Find where the given text appears and provide that cell's center as [x, y] coordinate. 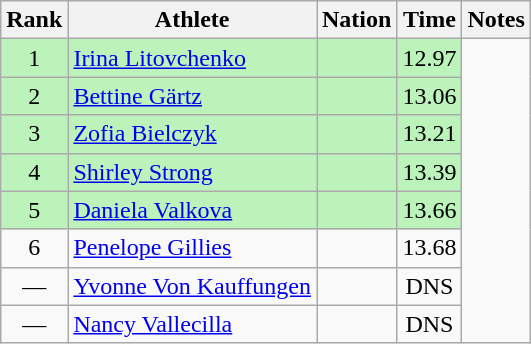
Notes [496, 20]
3 [34, 134]
1 [34, 58]
13.68 [430, 248]
Nation [356, 20]
13.66 [430, 210]
Athlete [192, 20]
Bettine Gärtz [192, 96]
Zofia Bielczyk [192, 134]
Daniela Valkova [192, 210]
13.21 [430, 134]
2 [34, 96]
Penelope Gillies [192, 248]
13.06 [430, 96]
Shirley Strong [192, 172]
Nancy Vallecilla [192, 324]
Yvonne Von Kauffungen [192, 286]
13.39 [430, 172]
Rank [34, 20]
6 [34, 248]
Time [430, 20]
5 [34, 210]
12.97 [430, 58]
4 [34, 172]
Irina Litovchenko [192, 58]
